Extract the (X, Y) coordinate from the center of the cell holding the provided text.  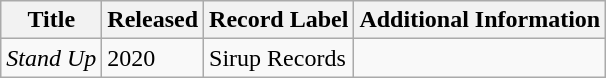
Title (52, 20)
Sirup Records (279, 58)
Stand Up (52, 58)
Additional Information (480, 20)
Record Label (279, 20)
Released (153, 20)
2020 (153, 58)
